Search for the cell housing the specified text and yield its (x, y) center coordinate. 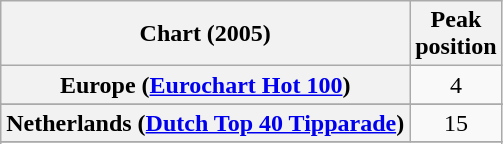
Peakposition (456, 34)
Chart (2005) (206, 34)
Netherlands (Dutch Top 40 Tipparade) (206, 123)
15 (456, 123)
Europe (Eurochart Hot 100) (206, 85)
4 (456, 85)
